From the cell containing the given text, extract its center point as (X, Y) coordinate. 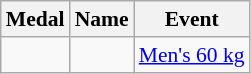
Name (102, 19)
Medal (36, 19)
Event (192, 19)
Men's 60 kg (192, 55)
